Output the [X, Y] coordinate of the center of the cell containing the given text.  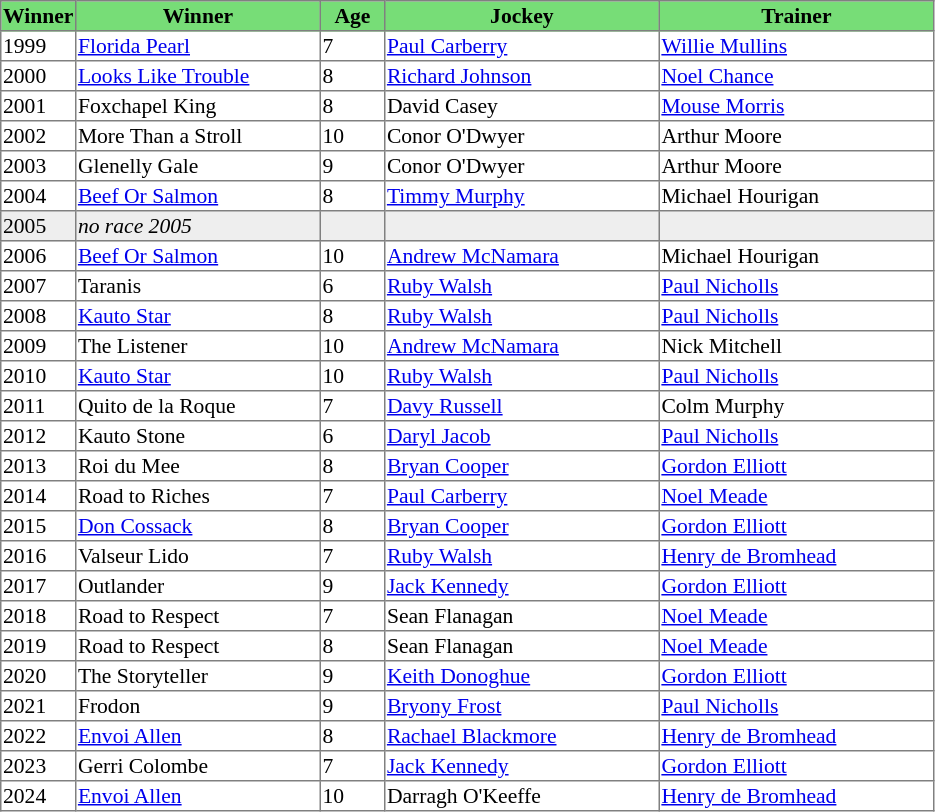
Bryony Frost [522, 706]
More Than a Stroll [198, 136]
2007 [38, 286]
Taranis [198, 286]
2002 [38, 136]
2021 [38, 706]
Glenelly Gale [198, 166]
2009 [38, 346]
Roi du Mee [198, 466]
Outlander [198, 586]
Daryl Jacob [522, 436]
2015 [38, 526]
2020 [38, 676]
David Casey [522, 106]
Timmy Murphy [522, 196]
2013 [38, 466]
2012 [38, 436]
2004 [38, 196]
2011 [38, 406]
2017 [38, 586]
Road to Riches [198, 496]
2008 [38, 316]
Quito de la Roque [198, 406]
Noel Chance [796, 76]
2005 [38, 226]
Willie Mullins [796, 46]
Florida Pearl [198, 46]
Don Cossack [198, 526]
Davy Russell [522, 406]
2000 [38, 76]
Richard Johnson [522, 76]
2014 [38, 496]
2016 [38, 556]
Rachael Blackmore [522, 736]
Valseur Lido [198, 556]
Looks Like Trouble [198, 76]
Mouse Morris [796, 106]
Age [352, 16]
2024 [38, 796]
2001 [38, 106]
no race 2005 [198, 226]
Keith Donoghue [522, 676]
2019 [38, 646]
Jockey [522, 16]
The Listener [198, 346]
The Storyteller [198, 676]
Colm Murphy [796, 406]
2006 [38, 256]
2023 [38, 766]
Darragh O'Keeffe [522, 796]
Nick Mitchell [796, 346]
Foxchapel King [198, 106]
2003 [38, 166]
Gerri Colombe [198, 766]
1999 [38, 46]
2022 [38, 736]
2018 [38, 616]
Kauto Stone [198, 436]
2010 [38, 376]
Frodon [198, 706]
Trainer [796, 16]
